Output the (x, y) coordinate of the center of the cell containing the given text.  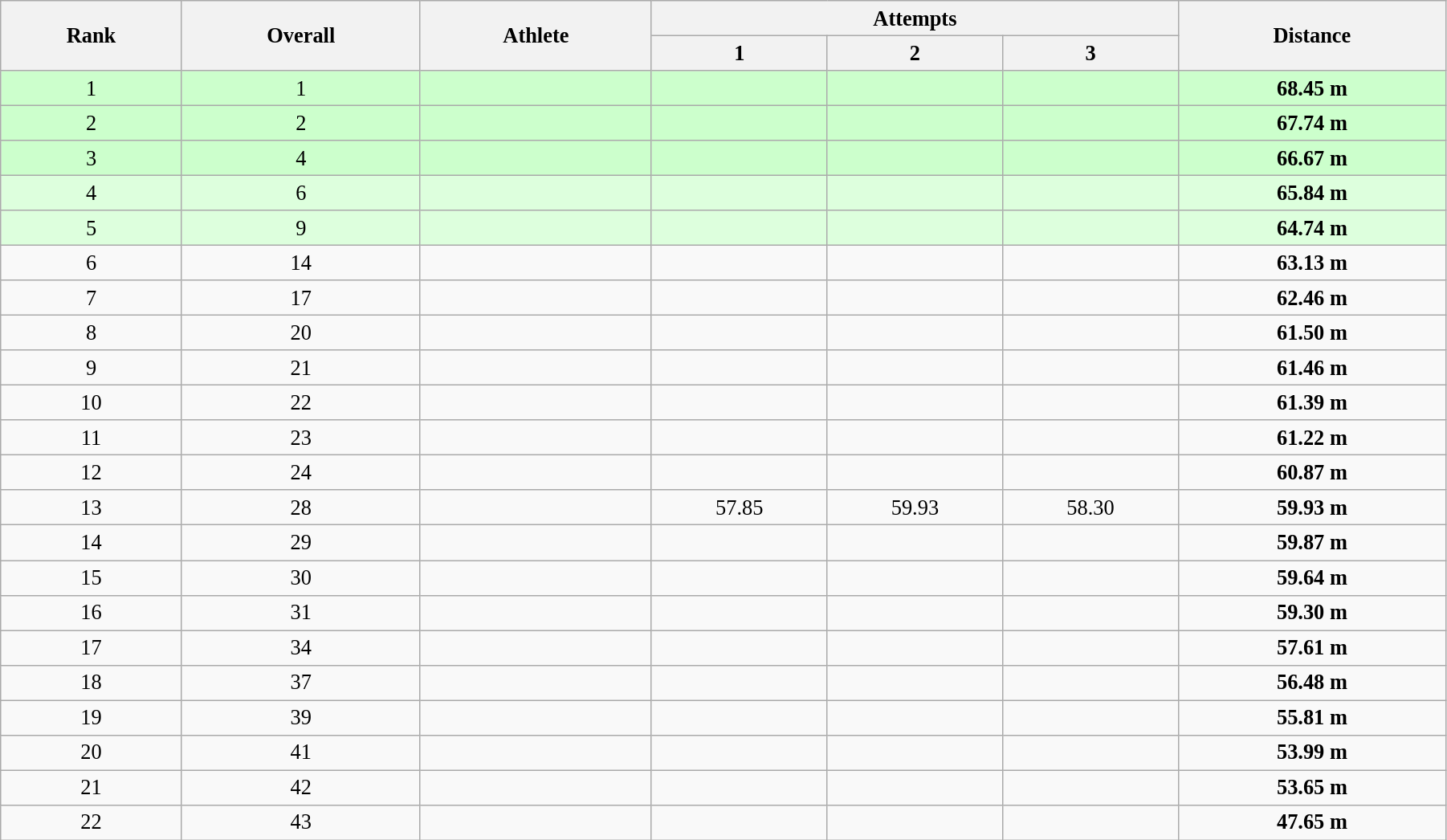
59.30 m (1312, 613)
10 (92, 402)
55.81 m (1312, 717)
66.67 m (1312, 158)
39 (300, 717)
64.74 m (1312, 228)
61.39 m (1312, 402)
Athlete (536, 35)
68.45 m (1312, 88)
41 (300, 752)
58.30 (1090, 508)
24 (300, 472)
15 (92, 577)
34 (300, 647)
Attempts (915, 18)
8 (92, 332)
53.99 m (1312, 752)
30 (300, 577)
65.84 m (1312, 193)
59.93 (915, 508)
62.46 m (1312, 298)
47.65 m (1312, 822)
57.85 (739, 508)
19 (92, 717)
61.22 m (1312, 438)
28 (300, 508)
12 (92, 472)
Overall (300, 35)
53.65 m (1312, 787)
56.48 m (1312, 683)
59.64 m (1312, 577)
29 (300, 543)
13 (92, 508)
7 (92, 298)
31 (300, 613)
Distance (1312, 35)
67.74 m (1312, 123)
61.50 m (1312, 332)
23 (300, 438)
57.61 m (1312, 647)
5 (92, 228)
60.87 m (1312, 472)
63.13 m (1312, 263)
11 (92, 438)
43 (300, 822)
42 (300, 787)
16 (92, 613)
59.87 m (1312, 543)
18 (92, 683)
37 (300, 683)
Rank (92, 35)
59.93 m (1312, 508)
61.46 m (1312, 368)
